Provide the [x, y] coordinate of the cell's center where the given text is located.  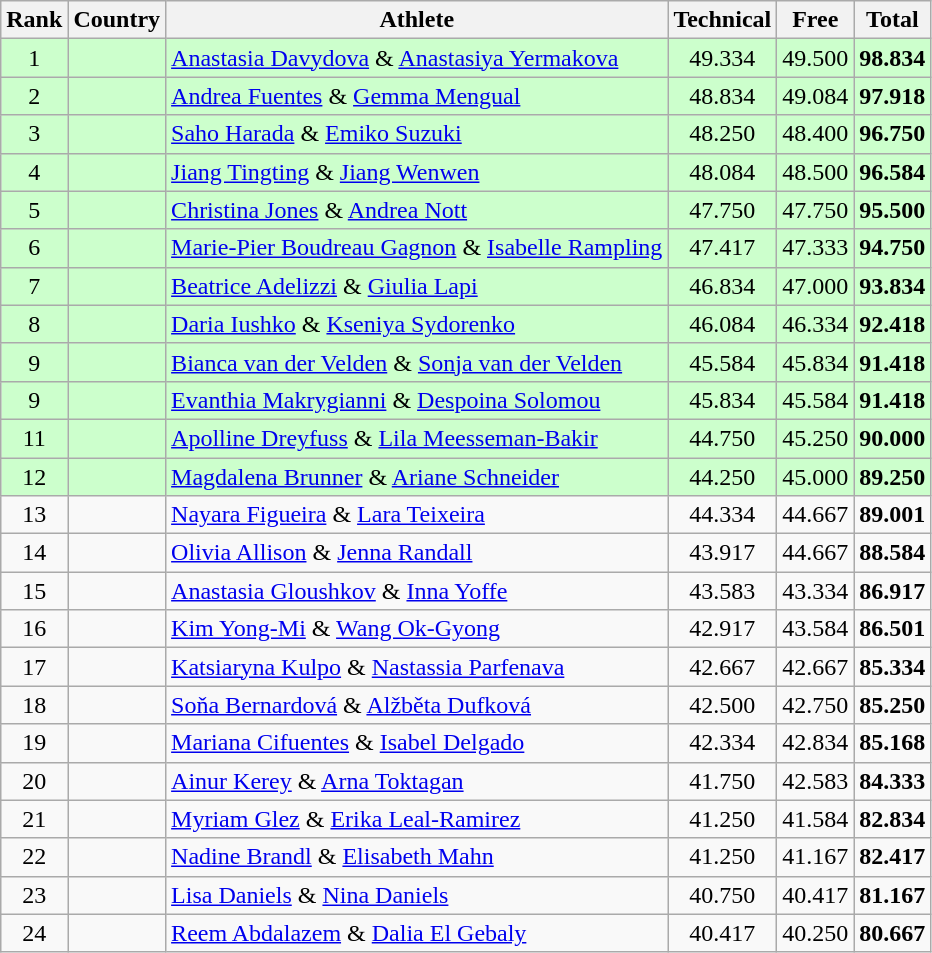
43.334 [816, 591]
41.750 [722, 781]
Country [117, 20]
47.333 [816, 248]
48.400 [816, 134]
47.417 [722, 248]
Bianca van der Velden & Sonja van der Velden [417, 362]
94.750 [892, 248]
14 [34, 553]
80.667 [892, 933]
42.500 [722, 705]
89.250 [892, 477]
Reem Abdalazem & Dalia El Gebaly [417, 933]
49.334 [722, 58]
46.334 [816, 324]
85.250 [892, 705]
42.917 [722, 629]
47.000 [816, 286]
48.500 [816, 172]
23 [34, 895]
46.084 [722, 324]
93.834 [892, 286]
42.583 [816, 781]
1 [34, 58]
Total [892, 20]
Nayara Figueira & Lara Teixeira [417, 515]
Anastasia Gloushkov & Inna Yoffe [417, 591]
Apolline Dreyfuss & Lila Meesseman-Bakir [417, 438]
5 [34, 210]
13 [34, 515]
Lisa Daniels & Nina Daniels [417, 895]
Ainur Kerey & Arna Toktagan [417, 781]
40.750 [722, 895]
82.834 [892, 819]
44.750 [722, 438]
43.917 [722, 553]
3 [34, 134]
46.834 [722, 286]
42.334 [722, 743]
Rank [34, 20]
4 [34, 172]
44.334 [722, 515]
Kim Yong-Mi & Wang Ok-Gyong [417, 629]
Jiang Tingting & Jiang Wenwen [417, 172]
Free [816, 20]
Athlete [417, 20]
21 [34, 819]
Daria Iushko & Kseniya Sydorenko [417, 324]
22 [34, 857]
16 [34, 629]
48.084 [722, 172]
42.750 [816, 705]
81.167 [892, 895]
98.834 [892, 58]
40.250 [816, 933]
Andrea Fuentes & Gemma Mengual [417, 96]
85.334 [892, 667]
18 [34, 705]
86.501 [892, 629]
6 [34, 248]
19 [34, 743]
43.584 [816, 629]
Evanthia Makrygianni & Despoina Solomou [417, 400]
96.584 [892, 172]
84.333 [892, 781]
49.500 [816, 58]
24 [34, 933]
44.250 [722, 477]
Technical [722, 20]
88.584 [892, 553]
Anastasia Davydova & Anastasiya Yermakova [417, 58]
45.250 [816, 438]
Nadine Brandl & Elisabeth Mahn [417, 857]
95.500 [892, 210]
89.001 [892, 515]
Myriam Glez & Erika Leal-Ramirez [417, 819]
Katsiaryna Kulpo & Nastassia Parfenava [417, 667]
7 [34, 286]
86.917 [892, 591]
48.834 [722, 96]
Soňa Bernardová & Alžběta Dufková [417, 705]
96.750 [892, 134]
Beatrice Adelizzi & Giulia Lapi [417, 286]
12 [34, 477]
Marie-Pier Boudreau Gagnon & Isabelle Rampling [417, 248]
8 [34, 324]
Saho Harada & Emiko Suzuki [417, 134]
85.168 [892, 743]
43.583 [722, 591]
92.418 [892, 324]
15 [34, 591]
41.167 [816, 857]
17 [34, 667]
97.918 [892, 96]
90.000 [892, 438]
82.417 [892, 857]
48.250 [722, 134]
49.084 [816, 96]
41.584 [816, 819]
11 [34, 438]
45.000 [816, 477]
Christina Jones & Andrea Nott [417, 210]
Magdalena Brunner & Ariane Schneider [417, 477]
Mariana Cifuentes & Isabel Delgado [417, 743]
Olivia Allison & Jenna Randall [417, 553]
2 [34, 96]
20 [34, 781]
42.834 [816, 743]
